Search for the cell housing the specified text and yield its [x, y] center coordinate. 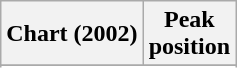
Peakposition [189, 34]
Chart (2002) [72, 34]
